Extract the [X, Y] coordinate from the center of the cell holding the provided text.  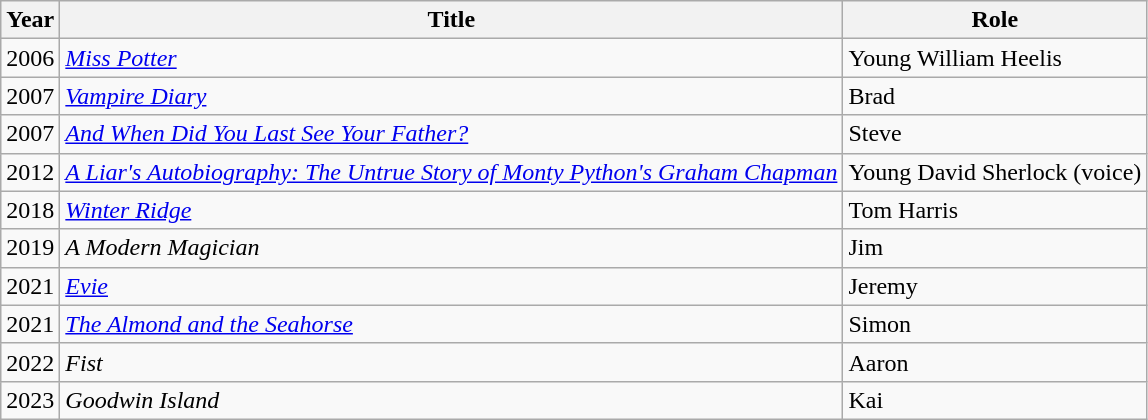
Miss Potter [452, 58]
And When Did You Last See Your Father? [452, 134]
Vampire Diary [452, 96]
Young David Sherlock (voice) [995, 172]
2012 [30, 172]
Simon [995, 324]
2019 [30, 248]
Title [452, 20]
Jeremy [995, 286]
2022 [30, 362]
Jim [995, 248]
Fist [452, 362]
Young William Heelis [995, 58]
Tom Harris [995, 210]
Evie [452, 286]
2006 [30, 58]
A Liar's Autobiography: The Untrue Story of Monty Python's Graham Chapman [452, 172]
Role [995, 20]
Brad [995, 96]
Aaron [995, 362]
Kai [995, 400]
2018 [30, 210]
The Almond and the Seahorse [452, 324]
Winter Ridge [452, 210]
Steve [995, 134]
2023 [30, 400]
Year [30, 20]
A Modern Magician [452, 248]
Goodwin Island [452, 400]
